Identify which cell holds the provided text, then report its [X, Y] central coordinate. 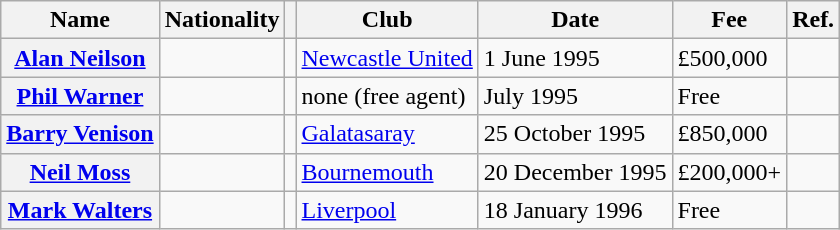
£850,000 [730, 134]
£500,000 [730, 58]
1 June 1995 [575, 58]
18 January 1996 [575, 210]
Ref. [814, 20]
Barry Venison [80, 134]
£200,000+ [730, 172]
Newcastle United [387, 58]
Alan Neilson [80, 58]
Nationality [222, 20]
Mark Walters [80, 210]
Fee [730, 20]
Name [80, 20]
20 December 1995 [575, 172]
Date [575, 20]
Galatasaray [387, 134]
none (free agent) [387, 96]
Phil Warner [80, 96]
Bournemouth [387, 172]
Liverpool [387, 210]
Club [387, 20]
July 1995 [575, 96]
25 October 1995 [575, 134]
Neil Moss [80, 172]
